Locate the cell with the specified text and output its [x, y] center coordinate. 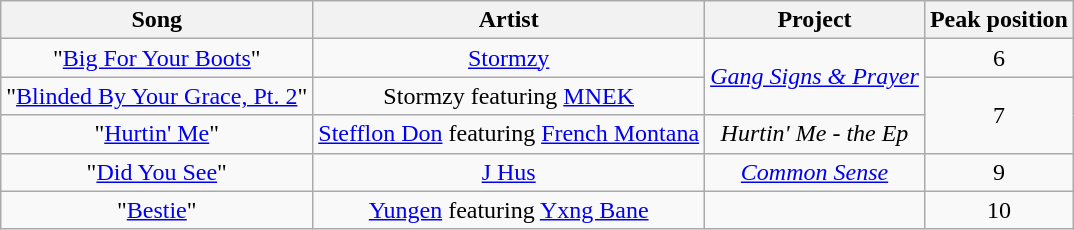
Gang Signs & Prayer [815, 77]
"Blinded By Your Grace, Pt. 2" [157, 96]
Common Sense [815, 172]
J Hus [509, 172]
"Bestie" [157, 210]
Artist [509, 20]
6 [998, 58]
Stefflon Don featuring French Montana [509, 134]
"Hurtin' Me" [157, 134]
10 [998, 210]
7 [998, 115]
9 [998, 172]
"Big For Your Boots" [157, 58]
Project [815, 20]
Stormzy [509, 58]
Hurtin' Me - the Ep [815, 134]
Peak position [998, 20]
Stormzy featuring MNEK [509, 96]
"Did You See" [157, 172]
Song [157, 20]
Yungen featuring Yxng Bane [509, 210]
